Return the [X, Y] coordinate for the center point of the cell that contains the specified text.  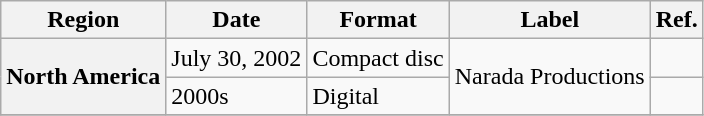
2000s [236, 96]
Region [84, 20]
July 30, 2002 [236, 58]
Label [550, 20]
North America [84, 77]
Digital [378, 96]
Ref. [676, 20]
Compact disc [378, 58]
Format [378, 20]
Narada Productions [550, 77]
Date [236, 20]
